From the cell containing the given text, extract its center point as [x, y] coordinate. 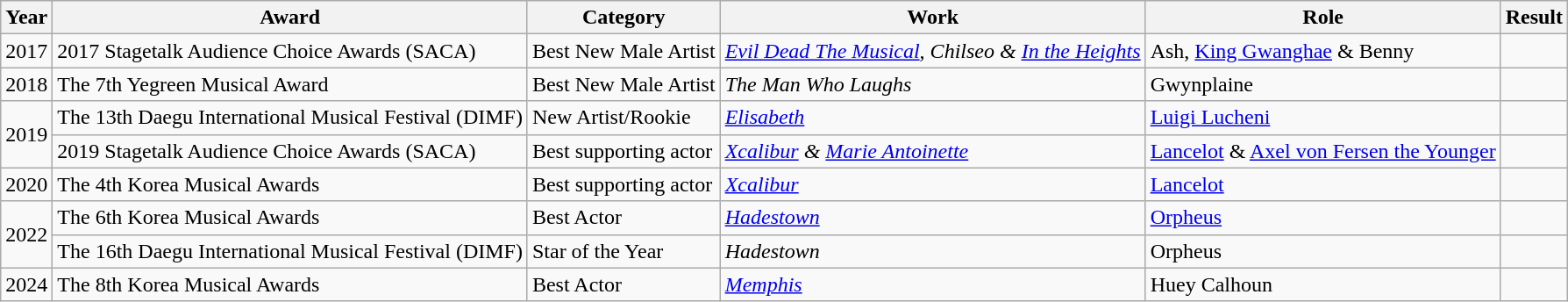
Evil Dead The Musical, Chilseo & In the Heights [933, 51]
Award [290, 18]
Lancelot [1322, 184]
The 13th Daegu International Musical Festival (DIMF) [290, 118]
Lancelot & Axel von Fersen the Younger [1322, 151]
2020 [26, 184]
The 6th Korea Musical Awards [290, 218]
Memphis [933, 284]
2018 [26, 84]
Xcalibur [933, 184]
The 8th Korea Musical Awards [290, 284]
Ash, King Gwanghae & Benny [1322, 51]
The 16th Daegu International Musical Festival (DIMF) [290, 251]
The 4th Korea Musical Awards [290, 184]
2017 Stagetalk Audience Choice Awards (SACA) [290, 51]
Work [933, 18]
Luigi Lucheni [1322, 118]
Category [624, 18]
The Man Who Laughs [933, 84]
New Artist/Rookie [624, 118]
2019 Stagetalk Audience Choice Awards (SACA) [290, 151]
Huey Calhoun [1322, 284]
2022 [26, 234]
The 7th Yegreen Musical Award [290, 84]
2024 [26, 284]
Elisabeth [933, 118]
2017 [26, 51]
Year [26, 18]
Role [1322, 18]
Gwynplaine [1322, 84]
Result [1534, 18]
Star of the Year [624, 251]
2019 [26, 134]
Xcalibur & Marie Antoinette [933, 151]
